Detect which cell encompasses the target text, then output its (X, Y) center coordinate. 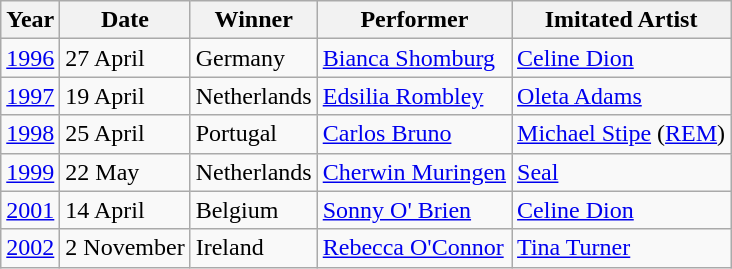
Seal (622, 172)
Ireland (254, 248)
Imitated Artist (622, 20)
22 May (125, 172)
Performer (414, 20)
Carlos Bruno (414, 134)
1999 (30, 172)
Michael Stipe (REM) (622, 134)
Sonny O' Brien (414, 210)
Belgium (254, 210)
1998 (30, 134)
Winner (254, 20)
Edsilia Rombley (414, 96)
Oleta Adams (622, 96)
Tina Turner (622, 248)
Portugal (254, 134)
1996 (30, 58)
19 April (125, 96)
2 November (125, 248)
27 April (125, 58)
2001 (30, 210)
2002 (30, 248)
Year (30, 20)
Date (125, 20)
Cherwin Muringen (414, 172)
14 April (125, 210)
Bianca Shomburg (414, 58)
25 April (125, 134)
Rebecca O'Connor (414, 248)
Germany (254, 58)
1997 (30, 96)
